Return [X, Y] of the center of cell containing provided text 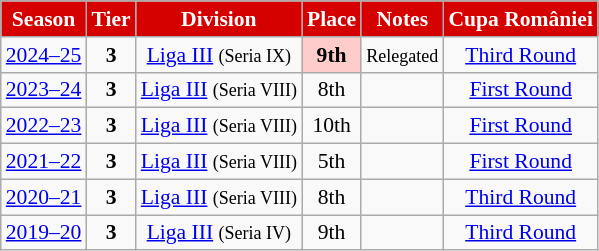
2020–21 [44, 197]
2023–24 [44, 90]
Notes [402, 19]
5th [332, 162]
2022–23 [44, 126]
Cupa României [520, 19]
Tier [110, 19]
2024–25 [44, 55]
Liga III (Seria IV) [219, 233]
Place [332, 19]
Relegated [402, 55]
2019–20 [44, 233]
Division [219, 19]
10th [332, 126]
2021–22 [44, 162]
Season [44, 19]
Liga III (Seria IX) [219, 55]
